Find where the given text appears and provide that cell's center as (x, y) coordinate. 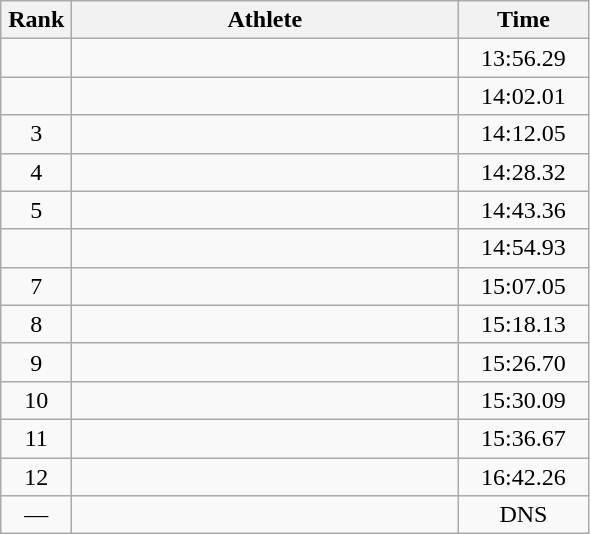
14:54.93 (524, 248)
12 (36, 477)
Athlete (265, 20)
14:02.01 (524, 96)
16:42.26 (524, 477)
9 (36, 362)
7 (36, 286)
13:56.29 (524, 58)
15:26.70 (524, 362)
3 (36, 134)
10 (36, 400)
4 (36, 172)
15:30.09 (524, 400)
14:43.36 (524, 210)
15:36.67 (524, 438)
— (36, 515)
15:18.13 (524, 324)
11 (36, 438)
5 (36, 210)
14:12.05 (524, 134)
8 (36, 324)
Time (524, 20)
15:07.05 (524, 286)
Rank (36, 20)
DNS (524, 515)
14:28.32 (524, 172)
